Scan for the cell matching the given text and deliver its (x, y) coordinate at center. 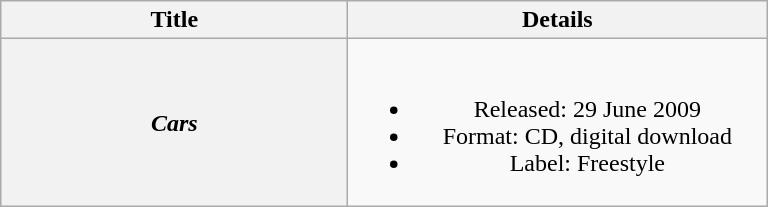
Title (174, 20)
Cars (174, 122)
Released: 29 June 2009Format: CD, digital downloadLabel: Freestyle (558, 122)
Details (558, 20)
